Extract the (X, Y) coordinate from the center of the cell holding the provided text.  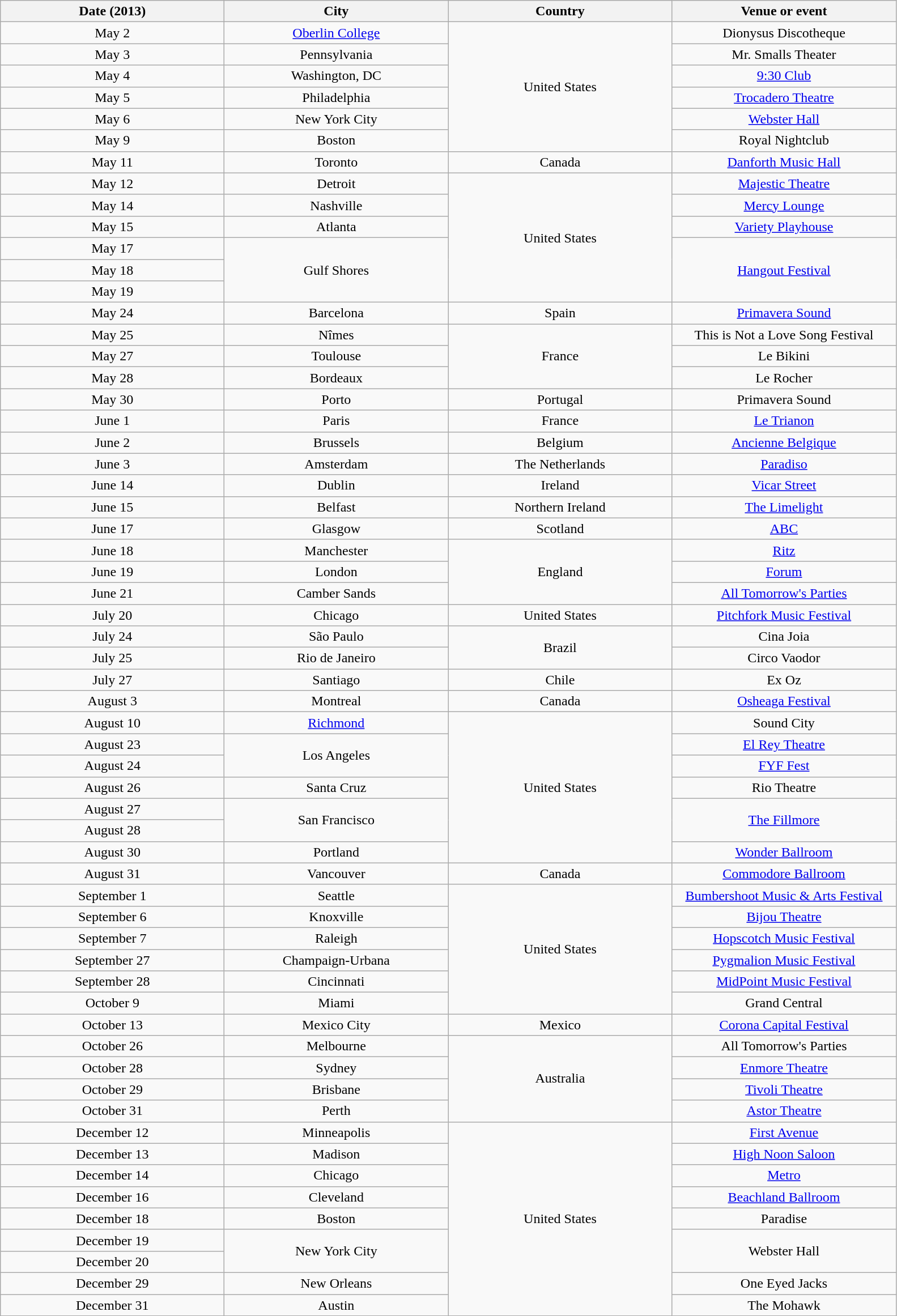
May 18 (112, 270)
May 12 (112, 184)
September 6 (112, 917)
Le Bikini (784, 356)
Mexico (560, 1025)
Cina Joia (784, 637)
June 3 (112, 464)
The Netherlands (560, 464)
May 9 (112, 140)
Northern Ireland (560, 507)
May 4 (112, 76)
Santa Cruz (337, 787)
August 23 (112, 744)
Corona Capital Festival (784, 1025)
Perth (337, 1111)
Belfast (337, 507)
December 14 (112, 1176)
Porto (337, 399)
May 27 (112, 356)
ABC (784, 529)
Portugal (560, 399)
July 20 (112, 615)
Beachland Ballroom (784, 1197)
Chile (560, 680)
Hangout Festival (784, 270)
Brussels (337, 442)
Grand Central (784, 1003)
October 13 (112, 1025)
Dionysus Discotheque (784, 33)
May 30 (112, 399)
Mercy Lounge (784, 205)
Rio Theatre (784, 787)
Glasgow (337, 529)
Sound City (784, 723)
Bumbershoot Music & Arts Festival (784, 895)
August 26 (112, 787)
August 30 (112, 852)
High Noon Saloon (784, 1154)
June 1 (112, 421)
FYF Fest (784, 766)
Santiago (337, 680)
Mexico City (337, 1025)
Osheaga Festival (784, 701)
Manchester (337, 550)
May 19 (112, 292)
June 14 (112, 485)
Minneapolis (337, 1132)
June 18 (112, 550)
The Mohawk (784, 1305)
Atlanta (337, 227)
England (560, 572)
Le Trianon (784, 421)
August 24 (112, 766)
Washington, DC (337, 76)
Majestic Theatre (784, 184)
Wonder Ballroom (784, 852)
The Limelight (784, 507)
Ireland (560, 485)
The Fillmore (784, 820)
December 18 (112, 1219)
August 31 (112, 874)
Cleveland (337, 1197)
9:30 Club (784, 76)
Barcelona (337, 313)
May 15 (112, 227)
Detroit (337, 184)
Brazil (560, 648)
Rio de Janeiro (337, 658)
New Orleans (337, 1283)
December 12 (112, 1132)
Bijou Theatre (784, 917)
Belgium (560, 442)
Nîmes (337, 335)
May 11 (112, 162)
Raleigh (337, 938)
Variety Playhouse (784, 227)
Madison (337, 1154)
Enmore Theatre (784, 1068)
Forum (784, 572)
Pennsylvania (337, 54)
Sydney (337, 1068)
Dublin (337, 485)
Gulf Shores (337, 270)
May 5 (112, 97)
August 27 (112, 809)
Venue or event (784, 11)
May 3 (112, 54)
One Eyed Jacks (784, 1283)
Melbourne (337, 1046)
Amsterdam (337, 464)
Los Angeles (337, 755)
September 28 (112, 982)
May 2 (112, 33)
Commodore Ballroom (784, 874)
Tivoli Theatre (784, 1089)
August 3 (112, 701)
June 2 (112, 442)
Australia (560, 1079)
Vicar Street (784, 485)
First Avenue (784, 1132)
Spain (560, 313)
Ex Oz (784, 680)
Portland (337, 852)
Pygmalion Music Festival (784, 960)
This is Not a Love Song Festival (784, 335)
London (337, 572)
December 20 (112, 1262)
Paradise (784, 1219)
City (337, 11)
Austin (337, 1305)
Champaign-Urbana (337, 960)
Ritz (784, 550)
Richmond (337, 723)
May 17 (112, 248)
December 19 (112, 1240)
May 24 (112, 313)
Miami (337, 1003)
Cincinnati (337, 982)
El Rey Theatre (784, 744)
Vancouver (337, 874)
Camber Sands (337, 593)
October 9 (112, 1003)
San Francisco (337, 820)
Knoxville (337, 917)
Scotland (560, 529)
Oberlin College (337, 33)
Danforth Music Hall (784, 162)
December 29 (112, 1283)
Mr. Smalls Theater (784, 54)
July 27 (112, 680)
Circo Vaodor (784, 658)
Brisbane (337, 1089)
Toronto (337, 162)
Bordeaux (337, 378)
Astor Theatre (784, 1111)
May 25 (112, 335)
September 1 (112, 895)
Philadelphia (337, 97)
Royal Nightclub (784, 140)
September 7 (112, 938)
MidPoint Music Festival (784, 982)
Metro (784, 1176)
December 13 (112, 1154)
Pitchfork Music Festival (784, 615)
June 17 (112, 529)
August 10 (112, 723)
May 28 (112, 378)
October 28 (112, 1068)
June 19 (112, 572)
October 31 (112, 1111)
July 25 (112, 658)
Ancienne Belgique (784, 442)
Paradiso (784, 464)
May 14 (112, 205)
Nashville (337, 205)
São Paulo (337, 637)
Hopscotch Music Festival (784, 938)
May 6 (112, 119)
Paris (337, 421)
June 15 (112, 507)
December 31 (112, 1305)
August 28 (112, 831)
October 26 (112, 1046)
Date (2013) (112, 11)
October 29 (112, 1089)
September 27 (112, 960)
July 24 (112, 637)
Montreal (337, 701)
Seattle (337, 895)
December 16 (112, 1197)
Toulouse (337, 356)
June 21 (112, 593)
Le Rocher (784, 378)
Country (560, 11)
Trocadero Theatre (784, 97)
